Capture the cell that displays the provided text and extract its [x, y] central coordinate. 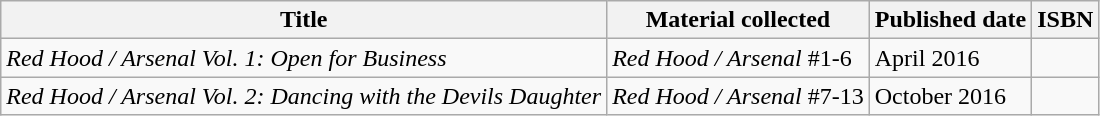
Title [304, 20]
ISBN [1066, 20]
Red Hood / Arsenal #1-6 [738, 58]
October 2016 [950, 96]
Material collected [738, 20]
Red Hood / Arsenal Vol. 1: Open for Business [304, 58]
Published date [950, 20]
Red Hood / Arsenal #7-13 [738, 96]
April 2016 [950, 58]
Red Hood / Arsenal Vol. 2: Dancing with the Devils Daughter [304, 96]
